Identify which cell holds the provided text, then report its (X, Y) central coordinate. 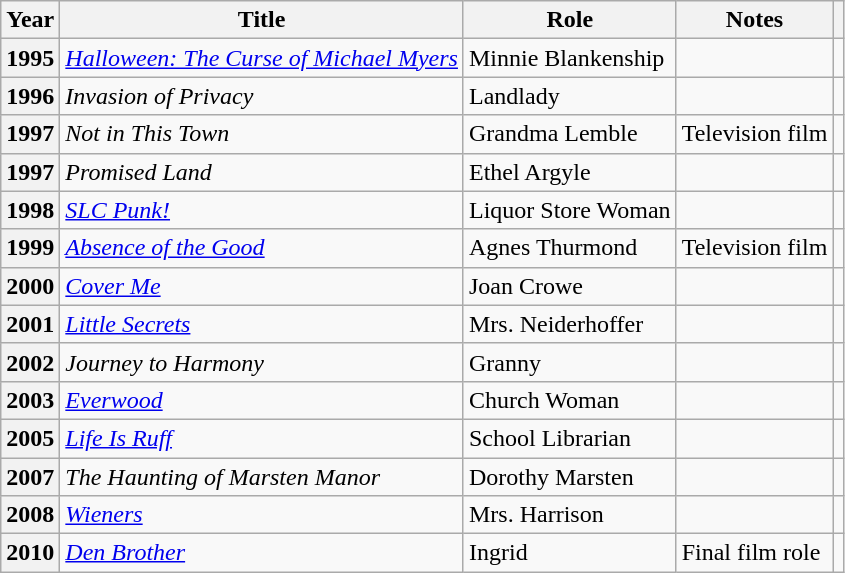
Little Secrets (262, 324)
Ingrid (570, 553)
Mrs. Harrison (570, 515)
Ethel Argyle (570, 172)
Not in This Town (262, 134)
Granny (570, 362)
Promised Land (262, 172)
Minnie Blankenship (570, 58)
Cover Me (262, 286)
Title (262, 20)
The Haunting of Marsten Manor (262, 477)
Role (570, 20)
Year (30, 20)
2001 (30, 324)
1999 (30, 248)
Journey to Harmony (262, 362)
Mrs. Neiderhoffer (570, 324)
1998 (30, 210)
Halloween: The Curse of Michael Myers (262, 58)
2000 (30, 286)
Grandma Lemble (570, 134)
Landlady (570, 96)
Dorothy Marsten (570, 477)
Final film role (754, 553)
Everwood (262, 400)
1995 (30, 58)
Absence of the Good (262, 248)
Agnes Thurmond (570, 248)
Liquor Store Woman (570, 210)
2003 (30, 400)
Church Woman (570, 400)
Invasion of Privacy (262, 96)
2002 (30, 362)
Wieners (262, 515)
Joan Crowe (570, 286)
1996 (30, 96)
2010 (30, 553)
Den Brother (262, 553)
SLC Punk! (262, 210)
2008 (30, 515)
2005 (30, 438)
2007 (30, 477)
Notes (754, 20)
Life Is Ruff (262, 438)
School Librarian (570, 438)
